Return the (X, Y) coordinate for the center point of the cell that contains the specified text.  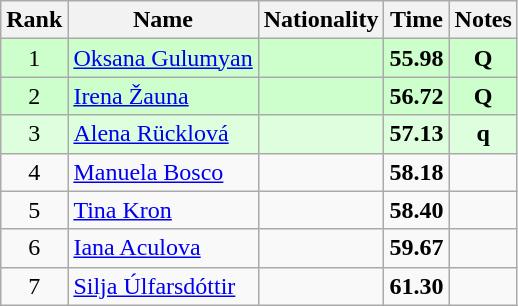
Iana Aculova (163, 248)
Oksana Gulumyan (163, 58)
Nationality (321, 20)
q (483, 134)
Notes (483, 20)
1 (34, 58)
7 (34, 286)
58.40 (416, 210)
Silja Úlfarsdóttir (163, 286)
Name (163, 20)
2 (34, 96)
3 (34, 134)
Manuela Bosco (163, 172)
Irena Žauna (163, 96)
Tina Kron (163, 210)
Time (416, 20)
57.13 (416, 134)
56.72 (416, 96)
59.67 (416, 248)
5 (34, 210)
61.30 (416, 286)
Rank (34, 20)
55.98 (416, 58)
Alena Rücklová (163, 134)
4 (34, 172)
58.18 (416, 172)
6 (34, 248)
